Capture the cell that displays the provided text and extract its [X, Y] central coordinate. 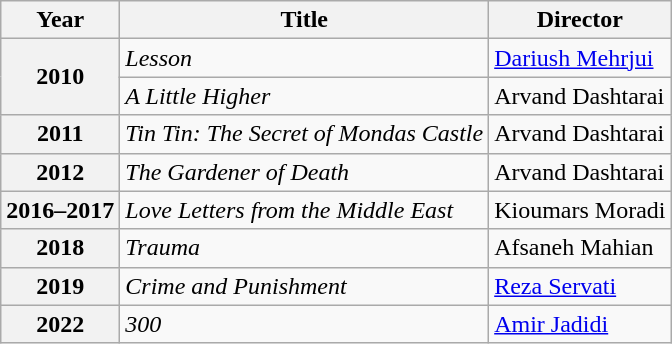
A Little Higher [304, 96]
Kioumars Moradi [580, 210]
2022 [60, 324]
2010 [60, 77]
The Gardener of Death [304, 172]
Afsaneh Mahian [580, 248]
Reza Servati [580, 286]
Love Letters from the Middle East [304, 210]
2019 [60, 286]
Dariush Mehrjui [580, 58]
Tin Tin: The Secret of Mondas Castle [304, 134]
2012 [60, 172]
300 [304, 324]
Year [60, 20]
Lesson [304, 58]
2011 [60, 134]
Trauma [304, 248]
Director [580, 20]
2018 [60, 248]
2016–2017 [60, 210]
Title [304, 20]
Amir Jadidi [580, 324]
Crime and Punishment [304, 286]
